Search for the cell housing the specified text and yield its (X, Y) center coordinate. 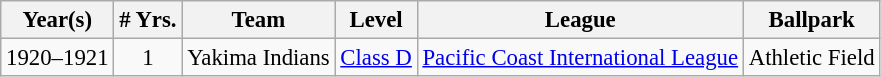
1 (148, 58)
Yakima Indians (258, 58)
Year(s) (58, 20)
Athletic Field (812, 58)
Class D (376, 58)
Team (258, 20)
Ballpark (812, 20)
League (580, 20)
1920–1921 (58, 58)
Level (376, 20)
# Yrs. (148, 20)
Pacific Coast International League (580, 58)
